Output the (X, Y) coordinate of the center of the cell containing the given text.  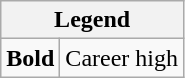
Career high (122, 58)
Legend (92, 20)
Bold (30, 58)
